Search for the cell housing the specified text and yield its (X, Y) center coordinate. 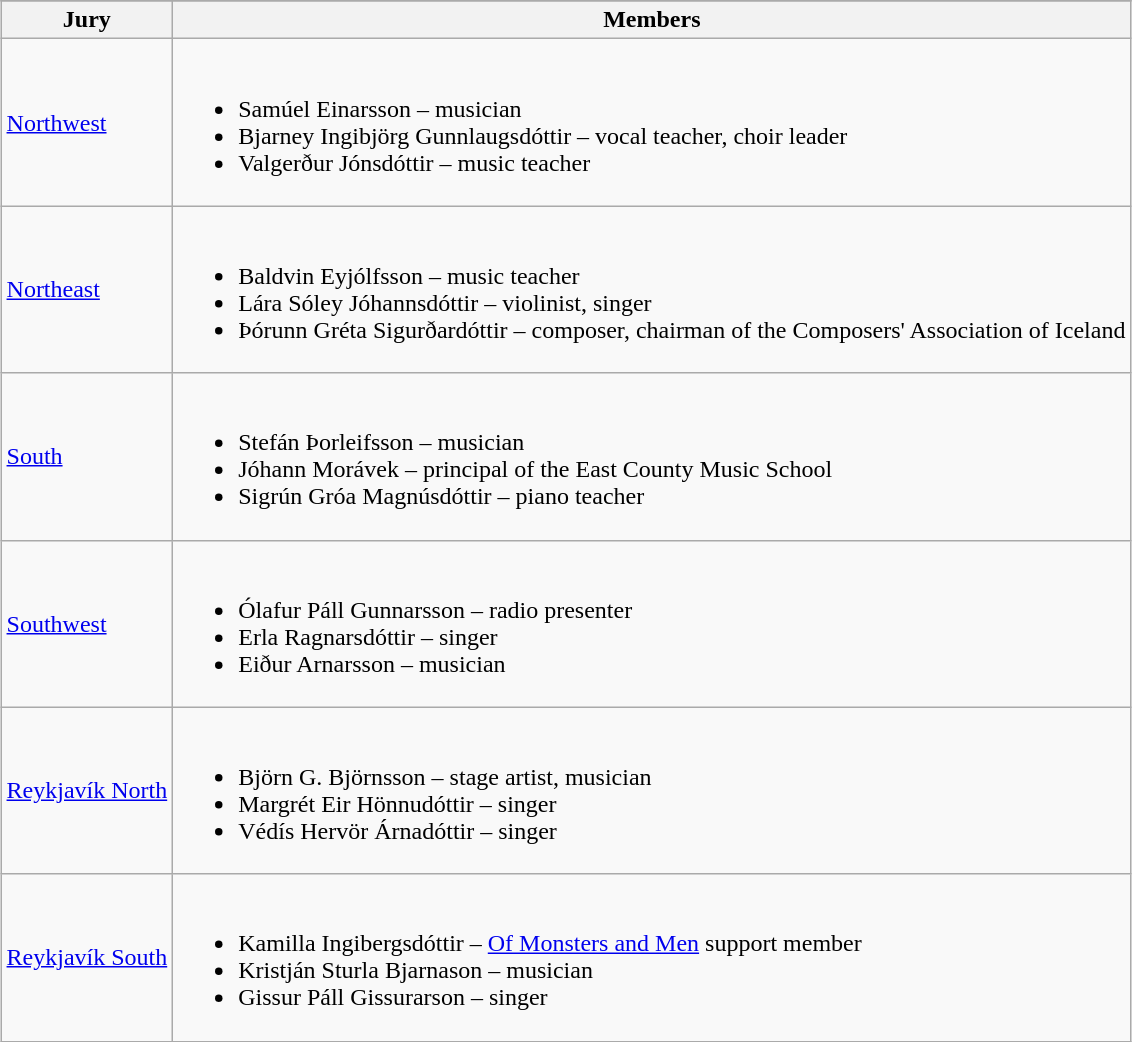
South (87, 456)
Björn G. Björnsson – stage artist, musicianMargrét Eir Hönnudóttir – singerVédís Hervör Árnadóttir – singer (652, 790)
Members (652, 20)
Kamilla Ingibergsdóttir – Of Monsters and Men support memberKristján Sturla Bjarnason – musicianGissur Páll Gissurarson – singer (652, 958)
Southwest (87, 624)
Reykjavík North (87, 790)
Samúel Einarsson – musicianBjarney Ingibjörg Gunnlaugsdóttir – vocal teacher, choir leaderValgerður Jónsdóttir – music teacher (652, 122)
Ólafur Páll Gunnarsson – radio presenterErla Ragnarsdóttir – singerEiður Arnarsson – musician (652, 624)
Northeast (87, 290)
Jury (87, 20)
Northwest (87, 122)
Stefán Þorleifsson – musicianJóhann Morávek – principal of the East County Music SchoolSigrún Gróa Magnúsdóttir – piano teacher (652, 456)
Reykjavík South (87, 958)
